Pinpoint the cell where the given text exists, returning its [x, y] midpoint coordinate. 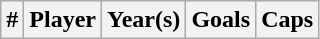
Goals [221, 20]
Player [63, 20]
# [12, 20]
Year(s) [144, 20]
Caps [288, 20]
